Output the (x, y) coordinate of the center of the cell containing the given text.  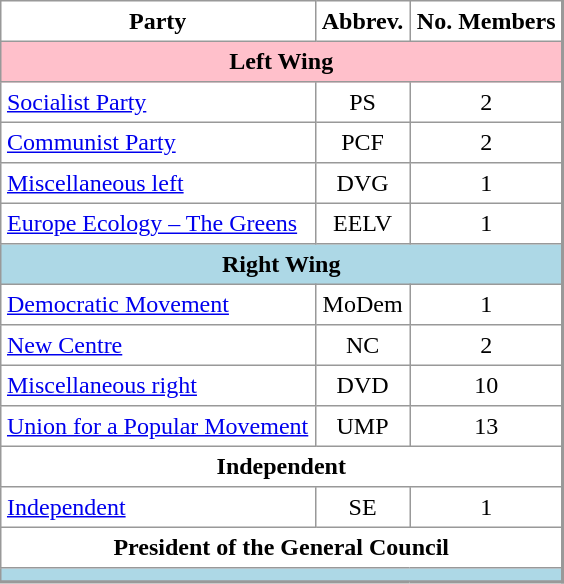
President of the General Council (282, 547)
Union for a Popular Movement (158, 426)
DVD (362, 385)
Party (158, 21)
DVG (362, 183)
Left Wing (282, 61)
Europe Ecology – The Greens (158, 223)
Miscellaneous right (158, 385)
10 (486, 385)
New Centre (158, 345)
SE (362, 507)
UMP (362, 426)
PCF (362, 142)
NC (362, 345)
MoDem (362, 304)
Miscellaneous left (158, 183)
Communist Party (158, 142)
PS (362, 102)
Abbrev. (362, 21)
Right Wing (282, 264)
Socialist Party (158, 102)
EELV (362, 223)
13 (486, 426)
Democratic Movement (158, 304)
No. Members (486, 21)
